Locate the cell with the specified text and output its [X, Y] center coordinate. 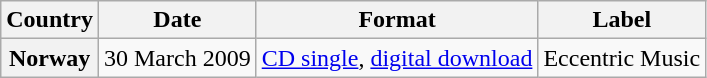
Eccentric Music [622, 58]
Country [50, 20]
CD single, digital download [397, 58]
30 March 2009 [177, 58]
Norway [50, 58]
Format [397, 20]
Label [622, 20]
Date [177, 20]
